Find where the given text appears and provide that cell's center as [x, y] coordinate. 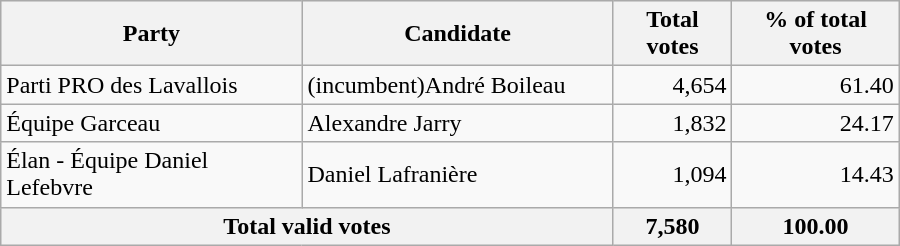
1,094 [672, 174]
4,654 [672, 85]
7,580 [672, 226]
Candidate [458, 34]
Élan - Équipe Daniel Lefebvre [152, 174]
(incumbent)André Boileau [458, 85]
% of total votes [816, 34]
1,832 [672, 123]
24.17 [816, 123]
Daniel Lafranière [458, 174]
Alexandre Jarry [458, 123]
Total valid votes [307, 226]
61.40 [816, 85]
100.00 [816, 226]
Party [152, 34]
Équipe Garceau [152, 123]
Parti PRO des Lavallois [152, 85]
14.43 [816, 174]
Total votes [672, 34]
